Determine the (X, Y) coordinate at the center of the cell enclosing the given text.  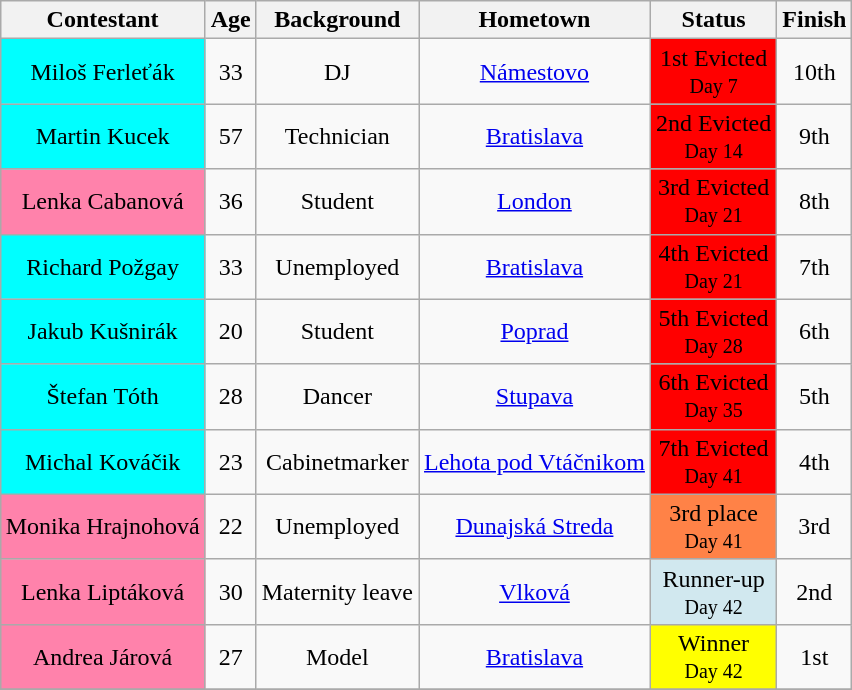
4th (814, 462)
10th (814, 72)
Finish (814, 20)
Dunajská Streda (534, 526)
22 (230, 526)
2nd EvictedDay 14 (713, 136)
7th EvictedDay 41 (713, 462)
Cabinetmarker (337, 462)
8th (814, 202)
Štefan Tóth (102, 396)
3rd EvictedDay 21 (713, 202)
Hometown (534, 20)
5th EvictedDay 28 (713, 332)
Richard Požgay (102, 266)
3rd placeDay 41 (713, 526)
Námestovo (534, 72)
6th (814, 332)
6th EvictedDay 35 (713, 396)
9th (814, 136)
Vlková (534, 592)
3rd (814, 526)
1st (814, 656)
36 (230, 202)
2nd (814, 592)
30 (230, 592)
1st EvictedDay 7 (713, 72)
20 (230, 332)
Monika Hrajnohová (102, 526)
Status (713, 20)
Andrea Járová (102, 656)
Technician (337, 136)
Stupava (534, 396)
28 (230, 396)
WinnerDay 42 (713, 656)
Jakub Kušnirák (102, 332)
Lenka Liptáková (102, 592)
Martin Kucek (102, 136)
Lenka Cabanová (102, 202)
27 (230, 656)
Michal Kováčik (102, 462)
London (534, 202)
7th (814, 266)
Maternity leave (337, 592)
4th EvictedDay 21 (713, 266)
23 (230, 462)
Model (337, 656)
Dancer (337, 396)
Background (337, 20)
Age (230, 20)
Lehota pod Vtáčnikom (534, 462)
Miloš Ferleťák (102, 72)
DJ (337, 72)
Poprad (534, 332)
5th (814, 396)
Contestant (102, 20)
Runner-upDay 42 (713, 592)
57 (230, 136)
